Detect which cell encompasses the target text, then output its (X, Y) center coordinate. 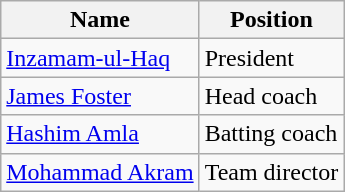
Hashim Amla (100, 134)
Name (100, 20)
Position (272, 20)
Inzamam-ul-Haq (100, 58)
Team director (272, 172)
Batting coach (272, 134)
Mohammad Akram (100, 172)
Head coach (272, 96)
James Foster (100, 96)
President (272, 58)
